Find where the given text appears and provide that cell's center as [X, Y] coordinate. 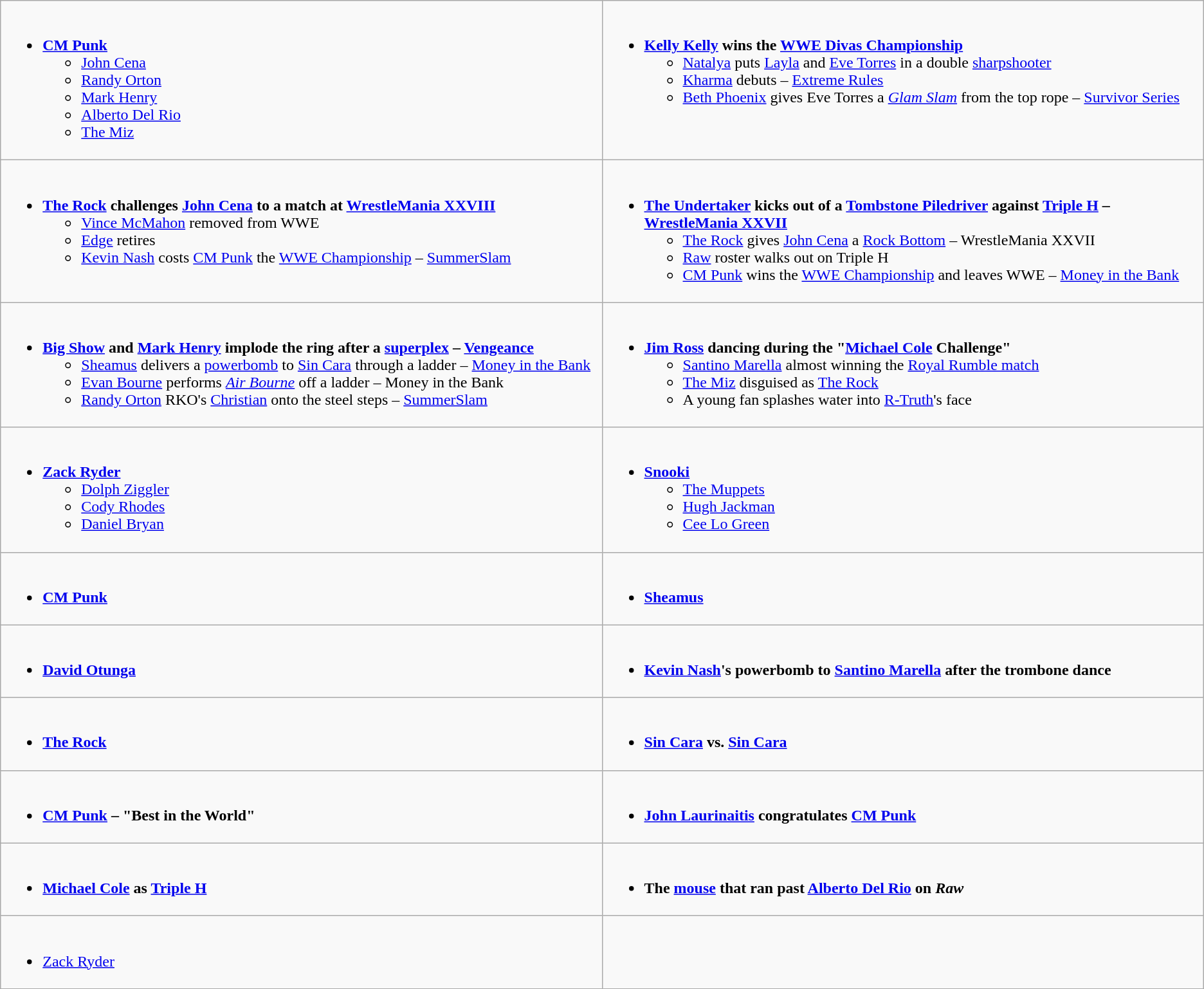
The Rock [301, 734]
John Laurinaitis congratulates CM Punk [903, 807]
CM Punk – "Best in the World" [301, 807]
Zack RyderDolph ZigglerCody RhodesDaniel Bryan [301, 490]
The mouse that ran past Alberto Del Rio on Raw [903, 879]
Michael Cole as Triple H [301, 879]
CM Punk [301, 588]
David Otunga [301, 661]
Zack Ryder [301, 952]
Sheamus [903, 588]
Sin Cara vs. Sin Cara [903, 734]
SnookiThe MuppetsHugh JackmanCee Lo Green [903, 490]
Kevin Nash's powerbomb to Santino Marella after the trombone dance [903, 661]
CM PunkJohn CenaRandy OrtonMark HenryAlberto Del RioThe Miz [301, 80]
